Scan for the cell matching the given text and deliver its [X, Y] coordinate at center. 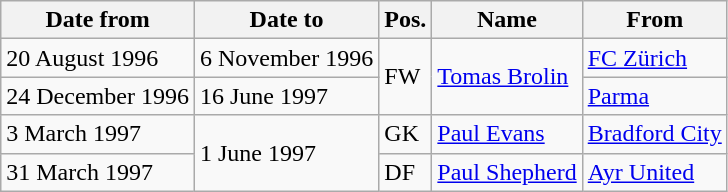
1 June 1997 [286, 153]
Ayr United [654, 172]
Parma [654, 96]
Date from [98, 20]
Bradford City [654, 134]
3 March 1997 [98, 134]
Pos. [406, 20]
6 November 1996 [286, 58]
FW [406, 77]
Paul Evans [507, 134]
31 March 1997 [98, 172]
Tomas Brolin [507, 77]
20 August 1996 [98, 58]
From [654, 20]
GK [406, 134]
Date to [286, 20]
Name [507, 20]
24 December 1996 [98, 96]
16 June 1997 [286, 96]
Paul Shepherd [507, 172]
FC Zürich [654, 58]
DF [406, 172]
